Return the [X, Y] coordinate for the center point of the cell that contains the specified text.  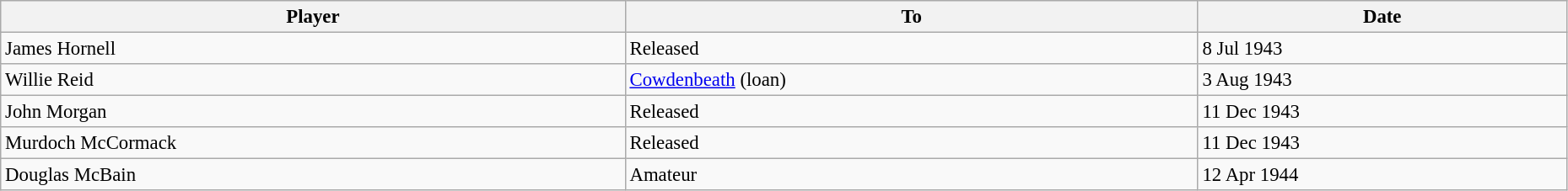
8 Jul 1943 [1382, 49]
To [911, 17]
Murdoch McCormack [313, 143]
Willie Reid [313, 80]
James Hornell [313, 49]
Player [313, 17]
Douglas McBain [313, 175]
Date [1382, 17]
John Morgan [313, 112]
12 Apr 1944 [1382, 175]
Cowdenbeath (loan) [911, 80]
Amateur [911, 175]
3 Aug 1943 [1382, 80]
